Detect which cell encompasses the target text, then output its (x, y) center coordinate. 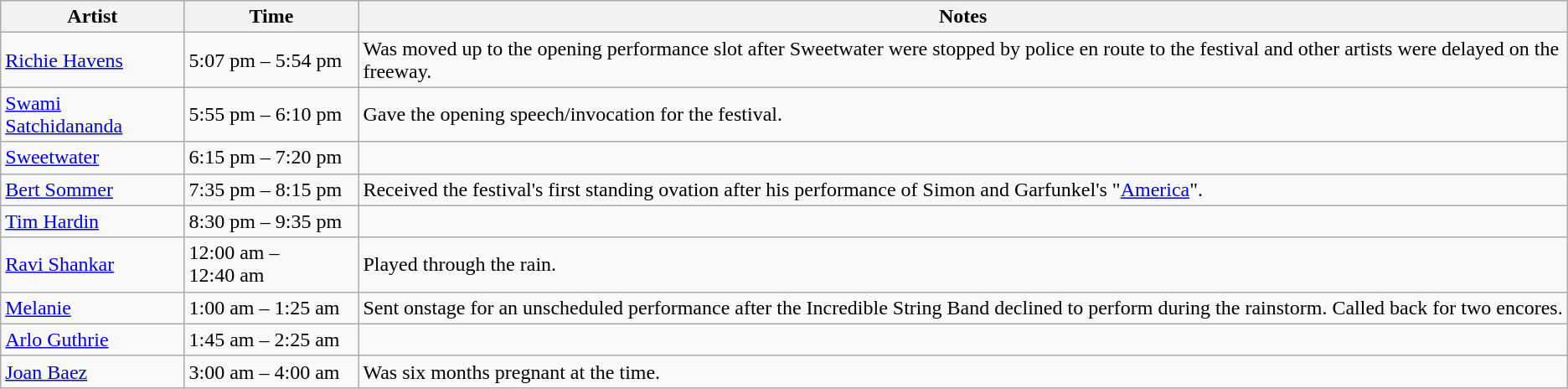
Sweetwater (92, 158)
5:07 pm – 5:54 pm (271, 60)
8:30 pm – 9:35 pm (271, 221)
1:00 am – 1:25 am (271, 308)
Time (271, 17)
Sent onstage for an unscheduled performance after the Incredible String Band declined to perform during the rainstorm. Called back for two encores. (963, 308)
Joan Baez (92, 371)
Swami Satchidananda (92, 114)
Bert Sommer (92, 189)
5:55 pm – 6:10 pm (271, 114)
Richie Havens (92, 60)
Received the festival's first standing ovation after his performance of Simon and Garfunkel's "America". (963, 189)
Ravi Shankar (92, 265)
12:00 am – 12:40 am (271, 265)
1:45 am – 2:25 am (271, 340)
Arlo Guthrie (92, 340)
7:35 pm – 8:15 pm (271, 189)
3:00 am – 4:00 am (271, 371)
Melanie (92, 308)
Tim Hardin (92, 221)
Was six months pregnant at the time. (963, 371)
Notes (963, 17)
Played through the rain. (963, 265)
Gave the opening speech/invocation for the festival. (963, 114)
6:15 pm – 7:20 pm (271, 158)
Artist (92, 17)
